Scan for the cell matching the given text and deliver its [X, Y] coordinate at center. 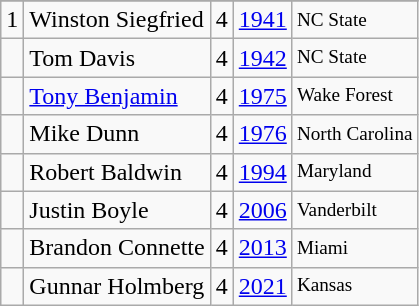
1 [12, 20]
Vanderbilt [354, 210]
1976 [262, 134]
1994 [262, 172]
Winston Siegfried [117, 20]
Tony Benjamin [117, 96]
2013 [262, 248]
Mike Dunn [117, 134]
2006 [262, 210]
Gunnar Holmberg [117, 286]
Kansas [354, 286]
1975 [262, 96]
North Carolina [354, 134]
Miami [354, 248]
Brandon Connette [117, 248]
1941 [262, 20]
2021 [262, 286]
Wake Forest [354, 96]
Maryland [354, 172]
Robert Baldwin [117, 172]
Tom Davis [117, 58]
1942 [262, 58]
Justin Boyle [117, 210]
